Output the [x, y] coordinate of the center of the cell containing the given text.  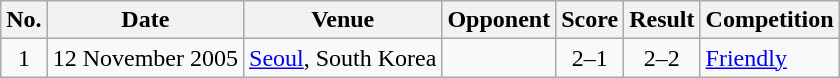
Friendly [770, 58]
2–1 [590, 58]
Date [145, 20]
Seoul, South Korea [343, 58]
1 [24, 58]
Result [662, 20]
Opponent [499, 20]
Score [590, 20]
No. [24, 20]
12 November 2005 [145, 58]
2–2 [662, 58]
Competition [770, 20]
Venue [343, 20]
